Return (X, Y) of the center of cell containing provided text 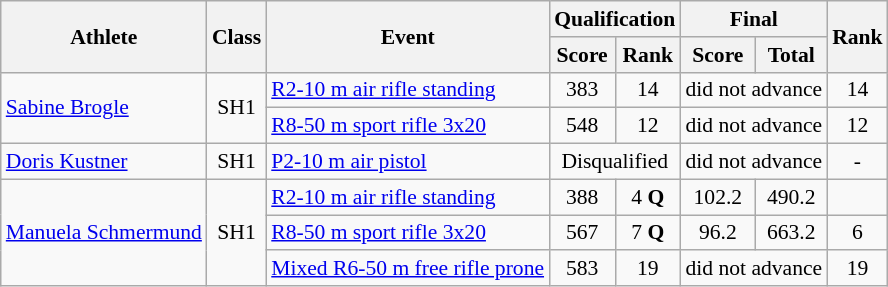
Disqualified (614, 162)
Total (791, 55)
Athlete (104, 36)
6 (858, 233)
663.2 (791, 233)
Qualification (614, 19)
383 (582, 90)
Class (236, 36)
Mixed R6-50 m free rifle prone (408, 269)
583 (582, 269)
548 (582, 126)
7 Q (648, 233)
Sabine Brogle (104, 108)
Event (408, 36)
Final (754, 19)
Doris Kustner (104, 162)
96.2 (718, 233)
- (858, 162)
P2-10 m air pistol (408, 162)
4 Q (648, 197)
490.2 (791, 197)
Manuela Schmermund (104, 232)
567 (582, 233)
388 (582, 197)
102.2 (718, 197)
